From the cell containing the given text, extract its center point as (X, Y) coordinate. 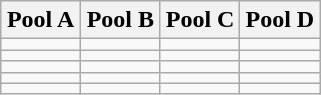
Pool B (120, 20)
Pool C (200, 20)
Pool A (41, 20)
Pool D (280, 20)
